For the text-containing cell, return its midpoint in (x, y) coordinate format. 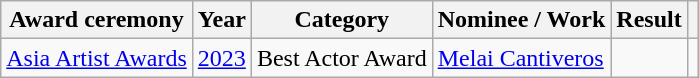
Melai Cantiveros (522, 58)
Asia Artist Awards (97, 58)
Best Actor Award (342, 58)
Award ceremony (97, 20)
2023 (222, 58)
Category (342, 20)
Year (222, 20)
Result (649, 20)
Nominee / Work (522, 20)
